For the text-containing cell, return its midpoint in (X, Y) coordinate format. 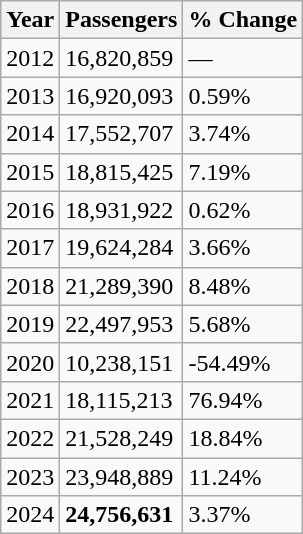
76.94% (243, 400)
2019 (30, 324)
2014 (30, 134)
5.68% (243, 324)
22,497,953 (122, 324)
11.24% (243, 477)
16,820,859 (122, 58)
-54.49% (243, 362)
% Change (243, 20)
8.48% (243, 286)
0.59% (243, 96)
2015 (30, 172)
17,552,707 (122, 134)
2021 (30, 400)
— (243, 58)
10,238,151 (122, 362)
18,115,213 (122, 400)
2017 (30, 248)
18.84% (243, 438)
21,528,249 (122, 438)
0.62% (243, 210)
16,920,093 (122, 96)
18,931,922 (122, 210)
2018 (30, 286)
2022 (30, 438)
19,624,284 (122, 248)
3.66% (243, 248)
3.37% (243, 515)
24,756,631 (122, 515)
3.74% (243, 134)
21,289,390 (122, 286)
7.19% (243, 172)
Passengers (122, 20)
2012 (30, 58)
2016 (30, 210)
Year (30, 20)
2020 (30, 362)
18,815,425 (122, 172)
2023 (30, 477)
2013 (30, 96)
2024 (30, 515)
23,948,889 (122, 477)
